Determine the (x, y) coordinate at the center of the cell enclosing the given text.  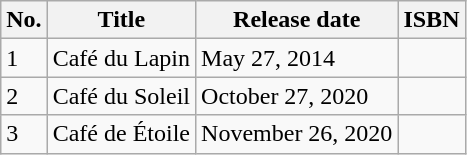
1 (24, 58)
Café de Étoile (121, 134)
Title (121, 20)
Café du Soleil (121, 96)
October 27, 2020 (297, 96)
November 26, 2020 (297, 134)
May 27, 2014 (297, 58)
3 (24, 134)
Release date (297, 20)
2 (24, 96)
Café du Lapin (121, 58)
ISBN (432, 20)
No. (24, 20)
